Return the (X, Y) coordinate for the center point of the cell that contains the specified text.  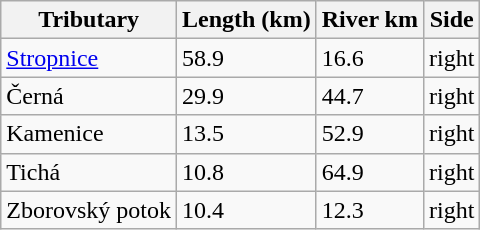
58.9 (246, 58)
64.9 (370, 172)
Zborovský potok (89, 210)
29.9 (246, 96)
44.7 (370, 96)
10.8 (246, 172)
Length (km) (246, 20)
River km (370, 20)
52.9 (370, 134)
13.5 (246, 134)
Tributary (89, 20)
Kamenice (89, 134)
Tichá (89, 172)
Side (451, 20)
12.3 (370, 210)
16.6 (370, 58)
Stropnice (89, 58)
Černá (89, 96)
10.4 (246, 210)
